Detect which cell encompasses the target text, then output its [x, y] center coordinate. 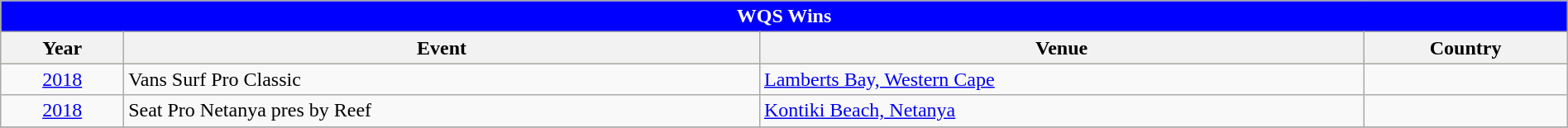
Country [1465, 48]
Seat Pro Netanya pres by Reef [442, 111]
WQS Wins [784, 17]
Kontiki Beach, Netanya [1061, 111]
Year [63, 48]
Vans Surf Pro Classic [442, 79]
Venue [1061, 48]
Lamberts Bay, Western Cape [1061, 79]
Event [442, 48]
